Return [x, y] of the center of cell containing provided text 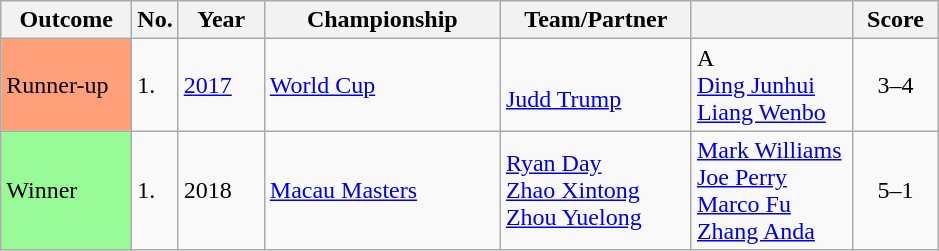
Team/Partner [596, 20]
Year [221, 20]
Score [895, 20]
Runner-up [66, 85]
World Cup [382, 85]
Championship [382, 20]
3–4 [895, 85]
5–1 [895, 190]
Mark Williams Joe Perry Marco Fu Zhang Anda [772, 190]
Judd Trump [596, 85]
No. [155, 20]
Ryan Day Zhao Xintong Zhou Yuelong [596, 190]
2018 [221, 190]
ADing JunhuiLiang Wenbo [772, 85]
Winner [66, 190]
2017 [221, 85]
Macau Masters [382, 190]
Outcome [66, 20]
